Pinpoint the cell where the given text exists, returning its [X, Y] midpoint coordinate. 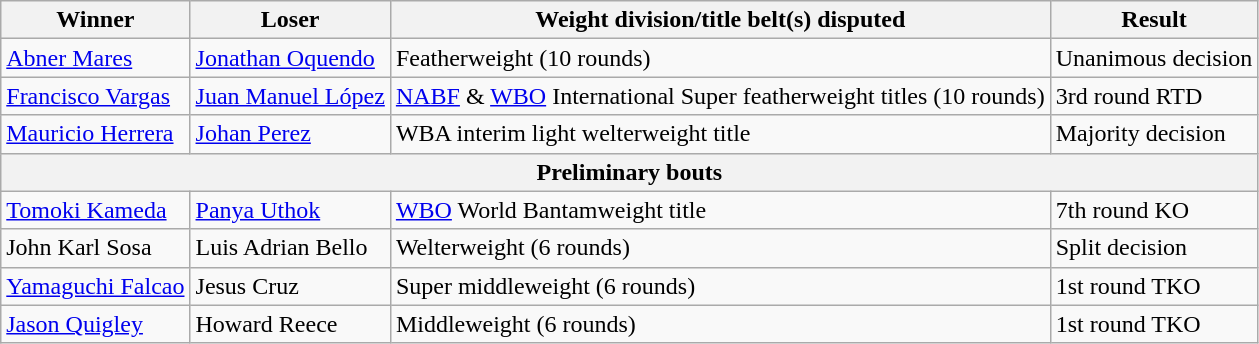
NABF & WBO International Super featherweight titles (10 rounds) [720, 96]
Juan Manuel López [290, 96]
Francisco Vargas [96, 96]
WBA interim light welterweight title [720, 134]
3rd round RTD [1154, 96]
Mauricio Herrera [96, 134]
Middleweight (6 rounds) [720, 324]
Panya Uthok [290, 210]
Featherweight (10 rounds) [720, 58]
7th round KO [1154, 210]
Howard Reece [290, 324]
Yamaguchi Falcao [96, 286]
Split decision [1154, 248]
Welterweight (6 rounds) [720, 248]
Jonathan Oquendo [290, 58]
Tomoki Kameda [96, 210]
Majority decision [1154, 134]
Weight division/title belt(s) disputed [720, 20]
John Karl Sosa [96, 248]
Result [1154, 20]
Luis Adrian Bello [290, 248]
Winner [96, 20]
Johan Perez [290, 134]
Jesus Cruz [290, 286]
Unanimous decision [1154, 58]
Super middleweight (6 rounds) [720, 286]
Jason Quigley [96, 324]
WBO World Bantamweight title [720, 210]
Abner Mares [96, 58]
Loser [290, 20]
Preliminary bouts [630, 172]
